Locate the cell with the specified text and output its (x, y) center coordinate. 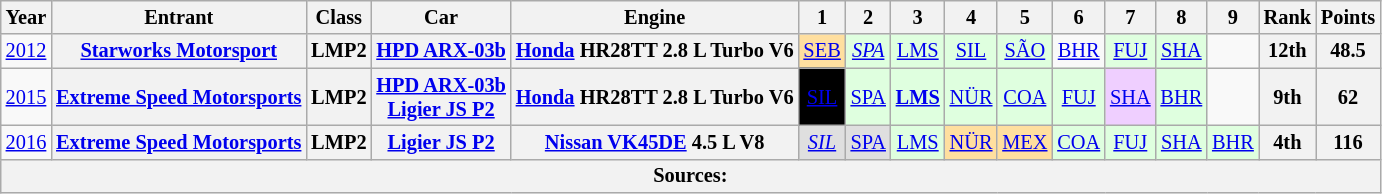
62 (1348, 97)
48.5 (1348, 51)
HPD ARX-03b (440, 51)
Nissan VK45DE 4.5 L V8 (655, 142)
4 (972, 17)
9 (1233, 17)
Points (1348, 17)
6 (1078, 17)
Rank (1288, 17)
2015 (26, 97)
116 (1348, 142)
Engine (655, 17)
Ligier JS P2 (440, 142)
9th (1288, 97)
SÃO (1024, 51)
3 (918, 17)
2 (868, 17)
Class (338, 17)
Car (440, 17)
7 (1130, 17)
2016 (26, 142)
Entrant (178, 17)
5 (1024, 17)
Year (26, 17)
SEB (822, 51)
Starworks Motorsport (178, 51)
Sources: (690, 176)
1 (822, 17)
4th (1288, 142)
2012 (26, 51)
HPD ARX-03bLigier JS P2 (440, 97)
8 (1182, 17)
12th (1288, 51)
MEX (1024, 142)
